Pinpoint the cell where the given text exists, returning its [x, y] midpoint coordinate. 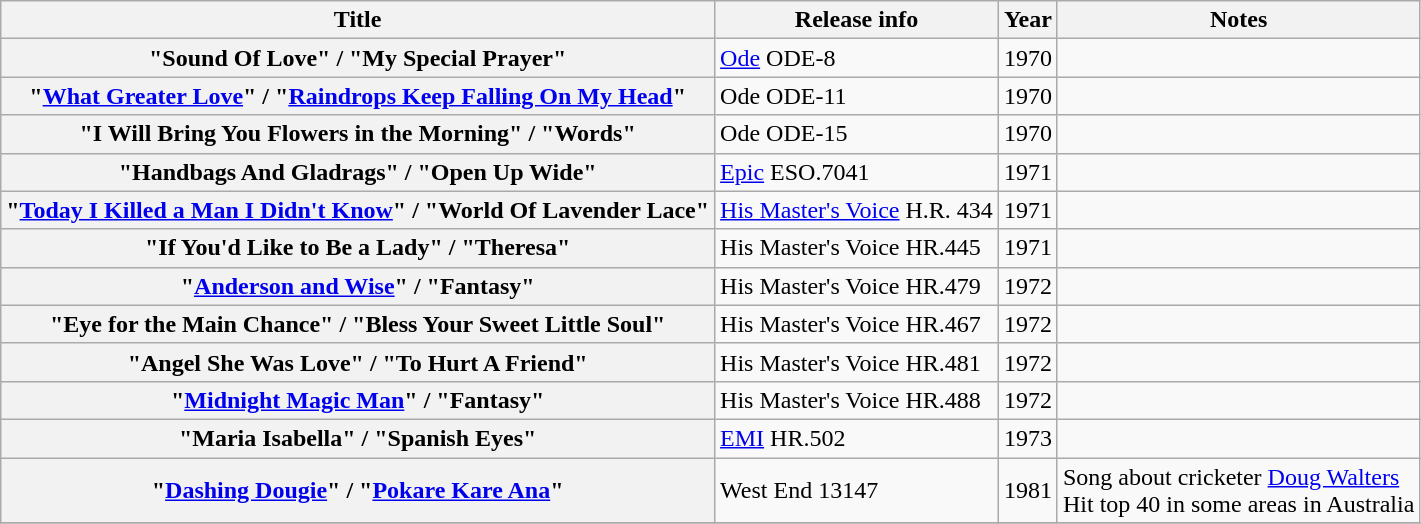
"What Greater Love" / "Raindrops Keep Falling On My Head" [358, 96]
His Master's Voice HR.445 [857, 248]
"Midnight Magic Man" / "Fantasy" [358, 400]
"Handbags And Gladrags" / "Open Up Wide" [358, 172]
His Master's Voice HR.481 [857, 362]
"Angel She Was Love" / "To Hurt A Friend" [358, 362]
Ode ODE-15 [857, 134]
1973 [1028, 438]
Ode ODE-11 [857, 96]
Ode ODE-8 [857, 58]
1981 [1028, 490]
His Master's Voice HR.488 [857, 400]
EMI HR.502 [857, 438]
"Anderson and Wise" / "Fantasy" [358, 286]
Epic ESO.7041 [857, 172]
"Dashing Dougie" / "Pokare Kare Ana" [358, 490]
"If You'd Like to Be a Lady" / "Theresa" [358, 248]
"I Will Bring You Flowers in the Morning" / "Words" [358, 134]
Title [358, 20]
His Master's Voice H.R. 434 [857, 210]
Song about cricketer Doug WaltersHit top 40 in some areas in Australia [1238, 490]
"Sound Of Love" / "My Special Prayer" [358, 58]
West End 13147 [857, 490]
"Eye for the Main Chance" / "Bless Your Sweet Little Soul" [358, 324]
His Master's Voice HR.479 [857, 286]
"Maria Isabella" / "Spanish Eyes" [358, 438]
Release info [857, 20]
"Today I Killed a Man I Didn't Know" / "World Of Lavender Lace" [358, 210]
Year [1028, 20]
Notes [1238, 20]
His Master's Voice HR.467 [857, 324]
